Determine the (x, y) coordinate at the center of the cell enclosing the given text.  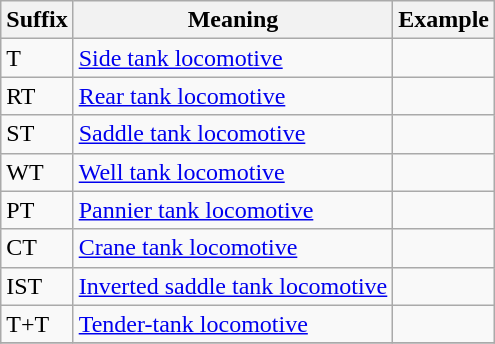
Tender-tank locomotive (233, 324)
Saddle tank locomotive (233, 134)
Suffix (37, 20)
WT (37, 172)
Crane tank locomotive (233, 248)
RT (37, 96)
Inverted saddle tank locomotive (233, 286)
Rear tank locomotive (233, 96)
ST (37, 134)
IST (37, 286)
PT (37, 210)
Example (444, 20)
Well tank locomotive (233, 172)
CT (37, 248)
Meaning (233, 20)
Pannier tank locomotive (233, 210)
T (37, 58)
Side tank locomotive (233, 58)
T+T (37, 324)
